Locate the cell with the specified text and output its [x, y] center coordinate. 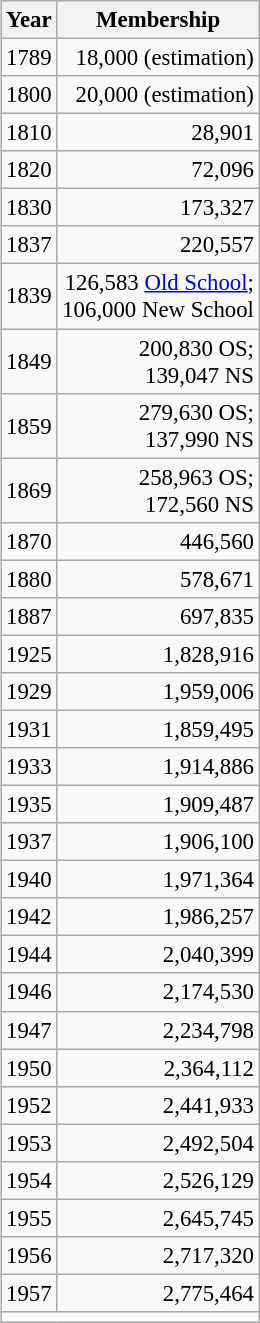
1880 [29, 579]
1,914,886 [158, 767]
1,859,495 [158, 729]
1950 [29, 1068]
1935 [29, 804]
1,906,100 [158, 842]
1,959,006 [158, 692]
1810 [29, 133]
1,971,364 [158, 880]
1830 [29, 208]
1944 [29, 955]
1870 [29, 541]
2,364,112 [158, 1068]
1956 [29, 1256]
72,096 [158, 170]
1929 [29, 692]
1869 [29, 490]
20,000 (estimation) [158, 95]
1789 [29, 57]
1940 [29, 880]
Year [29, 20]
1931 [29, 729]
1955 [29, 1218]
1859 [29, 426]
28,901 [158, 133]
279,630 OS; 137,990 NS [158, 426]
2,174,530 [158, 992]
200,830 OS; 139,047 NS [158, 360]
1925 [29, 654]
1820 [29, 170]
1933 [29, 767]
1953 [29, 1143]
220,557 [158, 245]
2,775,464 [158, 1293]
1946 [29, 992]
173,327 [158, 208]
1957 [29, 1293]
126,583 Old School; 106,000 New School [158, 296]
2,234,798 [158, 1030]
1839 [29, 296]
697,835 [158, 616]
1,986,257 [158, 917]
1942 [29, 917]
1800 [29, 95]
1,828,916 [158, 654]
1837 [29, 245]
2,717,320 [158, 1256]
1849 [29, 360]
2,492,504 [158, 1143]
1952 [29, 1105]
2,645,745 [158, 1218]
2,441,933 [158, 1105]
446,560 [158, 541]
1,909,487 [158, 804]
18,000 (estimation) [158, 57]
578,671 [158, 579]
1887 [29, 616]
1954 [29, 1180]
1937 [29, 842]
258,963 OS; 172,560 NS [158, 490]
2,040,399 [158, 955]
2,526,129 [158, 1180]
1947 [29, 1030]
Membership [158, 20]
